Scan for the cell matching the given text and deliver its [X, Y] coordinate at center. 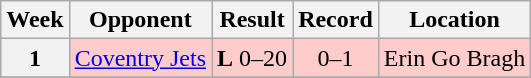
Opponent [140, 20]
Result [252, 20]
Record [336, 20]
1 [35, 58]
Week [35, 20]
Location [454, 20]
Erin Go Bragh [454, 58]
L 0–20 [252, 58]
Coventry Jets [140, 58]
0–1 [336, 58]
